Determine the (X, Y) coordinate at the center of the cell enclosing the given text.  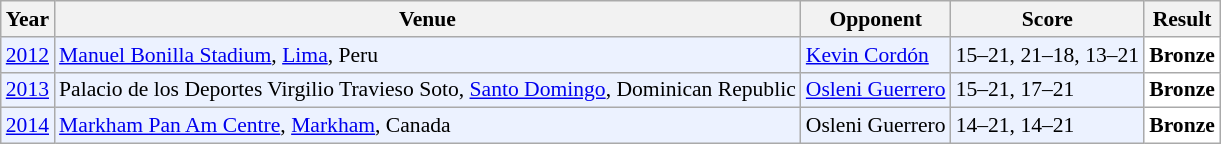
14–21, 14–21 (1048, 126)
Score (1048, 19)
Palacio de los Deportes Virgilio Travieso Soto, Santo Domingo, Dominican Republic (428, 90)
Opponent (876, 19)
15–21, 21–18, 13–21 (1048, 55)
Venue (428, 19)
2013 (28, 90)
Markham Pan Am Centre, Markham, Canada (428, 126)
2012 (28, 55)
Result (1182, 19)
Year (28, 19)
2014 (28, 126)
Manuel Bonilla Stadium, Lima, Peru (428, 55)
15–21, 17–21 (1048, 90)
Kevin Cordón (876, 55)
